Output the (x, y) coordinate of the center of the cell containing the given text.  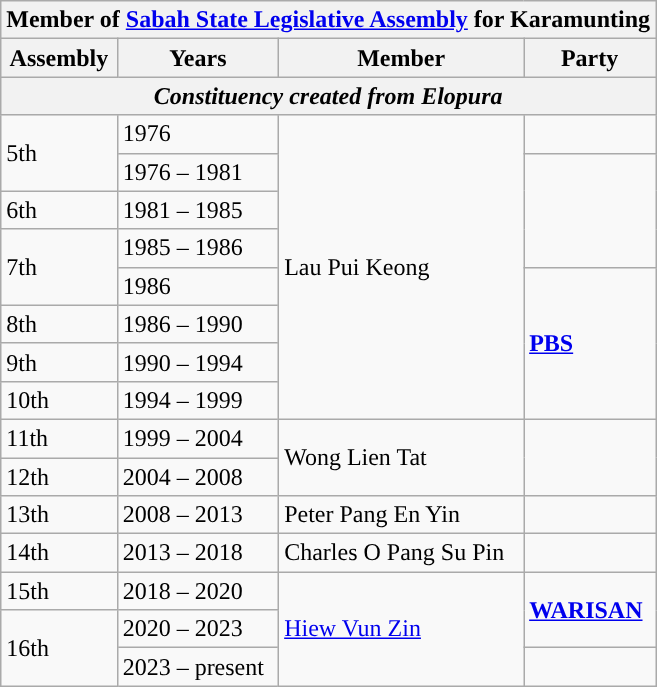
WARISAN (590, 610)
2013 – 2018 (198, 553)
8th (59, 324)
Wong Lien Tat (402, 457)
Member (402, 58)
Lau Pui Keong (402, 267)
9th (59, 362)
Member of Sabah State Legislative Assembly for Karamunting (328, 20)
Constituency created from Elopura (328, 96)
14th (59, 553)
Peter Pang En Yin (402, 515)
Assembly (59, 58)
PBS (590, 343)
13th (59, 515)
1999 – 2004 (198, 438)
Party (590, 58)
1976 (198, 134)
2023 – present (198, 667)
16th (59, 648)
1990 – 1994 (198, 362)
1986 (198, 286)
Charles O Pang Su Pin (402, 553)
2004 – 2008 (198, 477)
12th (59, 477)
1981 – 1985 (198, 210)
5th (59, 153)
11th (59, 438)
Years (198, 58)
1994 – 1999 (198, 400)
Hiew Vun Zin (402, 629)
6th (59, 210)
2008 – 2013 (198, 515)
1985 – 1986 (198, 248)
2020 – 2023 (198, 629)
10th (59, 400)
2018 – 2020 (198, 591)
1976 – 1981 (198, 172)
15th (59, 591)
1986 – 1990 (198, 324)
7th (59, 267)
